Output the [x, y] coordinate of the center of the cell containing the given text.  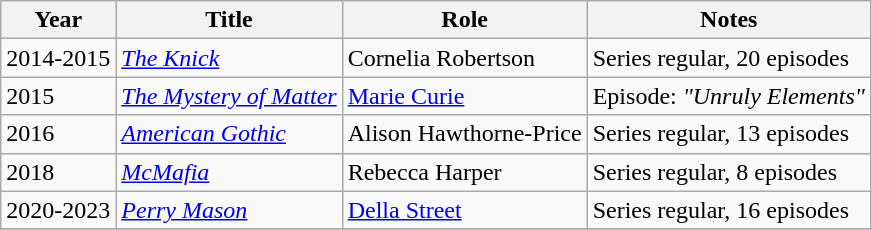
Role [464, 20]
Rebecca Harper [464, 172]
Della Street [464, 210]
Alison Hawthorne-Price [464, 134]
2016 [58, 134]
2020-2023 [58, 210]
Marie Curie [464, 96]
Year [58, 20]
2018 [58, 172]
Notes [728, 20]
Series regular, 16 episodes [728, 210]
McMafia [229, 172]
Series regular, 8 episodes [728, 172]
2015 [58, 96]
The Mystery of Matter [229, 96]
Episode: "Unruly Elements" [728, 96]
Cornelia Robertson [464, 58]
Series regular, 20 episodes [728, 58]
The Knick [229, 58]
Series regular, 13 episodes [728, 134]
Perry Mason [229, 210]
American Gothic [229, 134]
Title [229, 20]
2014-2015 [58, 58]
